Locate the cell with the specified text and output its (x, y) center coordinate. 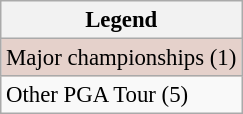
Major championships (1) (122, 58)
Legend (122, 20)
Other PGA Tour (5) (122, 95)
